Determine the (x, y) coordinate at the center of the cell enclosing the given text.  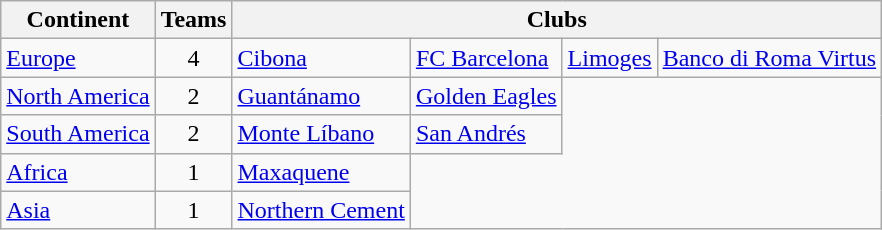
North America (78, 96)
Asia (78, 210)
FC Barcelona (486, 58)
Cibona (321, 58)
Europe (78, 58)
Banco di Roma Virtus (770, 58)
South America (78, 134)
Teams (194, 20)
Maxaquene (321, 172)
Guantánamo (321, 96)
Africa (78, 172)
Limoges (610, 58)
Clubs (557, 20)
4 (194, 58)
Monte Líbano (321, 134)
Northern Cement (321, 210)
Golden Eagles (486, 96)
San Andrés (486, 134)
Continent (78, 20)
